Return [X, Y] of the center of cell containing provided text 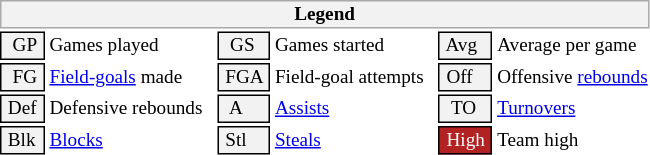
FGA [244, 77]
Team high [573, 140]
Blk [22, 140]
GP [22, 46]
Turnovers [573, 108]
Offensive rebounds [573, 77]
Field-goal attempts [354, 77]
Off [466, 77]
TO [466, 108]
Legend [324, 14]
Steals [354, 140]
Games started [354, 46]
GS [244, 46]
Stl [244, 140]
FG [22, 77]
Def [22, 108]
Assists [354, 108]
Games played [131, 46]
Avg [466, 46]
Defensive rebounds [131, 108]
High [466, 140]
Average per game [573, 46]
Field-goals made [131, 77]
Blocks [131, 140]
A [244, 108]
